Capture the cell that displays the provided text and extract its [x, y] central coordinate. 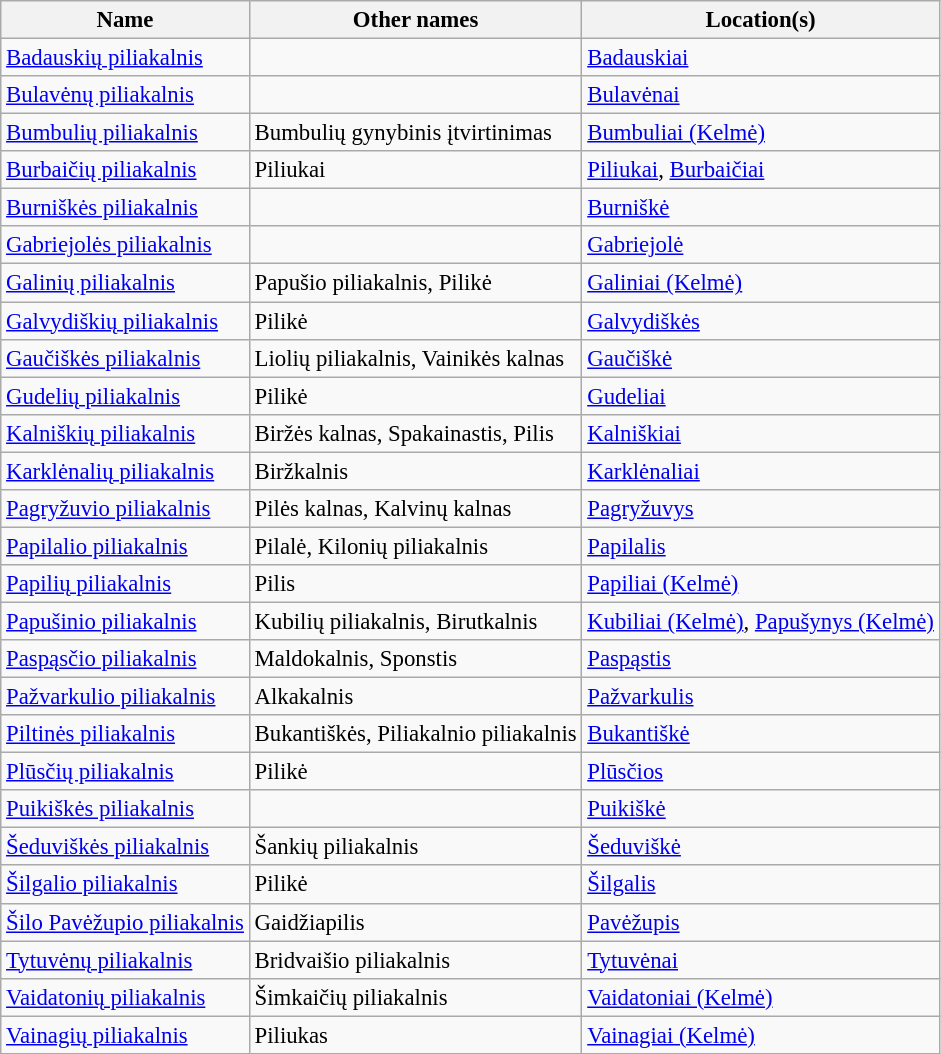
Paspąsčio piliakalnis [126, 659]
Karklėnalių piliakalnis [126, 471]
Bulavėnai [760, 95]
Biržės kalnas, Spakainastis, Pilis [416, 433]
Pažvarkulis [760, 697]
Badauskiai [760, 58]
Gabriejolė [760, 245]
Pažvarkulio piliakalnis [126, 697]
Bumbuliai (Kelmė) [760, 133]
Gaučiškės piliakalnis [126, 358]
Pilis [416, 584]
Gaučiškė [760, 358]
Šimkaičių piliakalnis [416, 997]
Burniškės piliakalnis [126, 208]
Galinių piliakalnis [126, 283]
Šankių piliakalnis [416, 847]
Kubilių piliakalnis, Birutkalnis [416, 621]
Gudelių piliakalnis [126, 396]
Galvydiškės [760, 321]
Kubiliai (Kelmė), Papušynys (Kelmė) [760, 621]
Alkakalnis [416, 697]
Kalniškių piliakalnis [126, 433]
Piliukai [416, 170]
Papušio piliakalnis, Pilikė [416, 283]
Vaidatonių piliakalnis [126, 997]
Galvydiškių piliakalnis [126, 321]
Plūsčios [760, 772]
Bulavėnų piliakalnis [126, 95]
Piliukai, Burbaičiai [760, 170]
Maldokalnis, Sponstis [416, 659]
Biržkalnis [416, 471]
Bridvaišio piliakalnis [416, 960]
Puikiškės piliakalnis [126, 809]
Pavėžupis [760, 922]
Karklėnaliai [760, 471]
Bumbulių piliakalnis [126, 133]
Badauskių piliakalnis [126, 58]
Other names [416, 20]
Bukantiškės, Piliakalnio piliakalnis [416, 734]
Bukantiškė [760, 734]
Papilalio piliakalnis [126, 546]
Puikiškė [760, 809]
Papušinio piliakalnis [126, 621]
Kalniškiai [760, 433]
Šeduviškė [760, 847]
Pagryžuvys [760, 509]
Papiliai (Kelmė) [760, 584]
Gudeliai [760, 396]
Šeduviškės piliakalnis [126, 847]
Gaidžiapilis [416, 922]
Vaidatoniai (Kelmė) [760, 997]
Paspąstis [760, 659]
Piliukas [416, 1035]
Bumbulių gynybinis įtvirtinimas [416, 133]
Liolių piliakalnis, Vainikės kalnas [416, 358]
Šilgalio piliakalnis [126, 885]
Burbaičių piliakalnis [126, 170]
Tytuvėnai [760, 960]
Vainagių piliakalnis [126, 1035]
Pilės kalnas, Kalvinų kalnas [416, 509]
Burniškė [760, 208]
Papilalis [760, 546]
Name [126, 20]
Tytuvėnų piliakalnis [126, 960]
Šilo Pavėžupio piliakalnis [126, 922]
Šilgalis [760, 885]
Papilių piliakalnis [126, 584]
Galiniai (Kelmė) [760, 283]
Gabriejolės piliakalnis [126, 245]
Pilalė, Kilonių piliakalnis [416, 546]
Location(s) [760, 20]
Plūsčių piliakalnis [126, 772]
Vainagiai (Kelmė) [760, 1035]
Pagryžuvio piliakalnis [126, 509]
Piltinės piliakalnis [126, 734]
